Search for the cell housing the specified text and yield its [x, y] center coordinate. 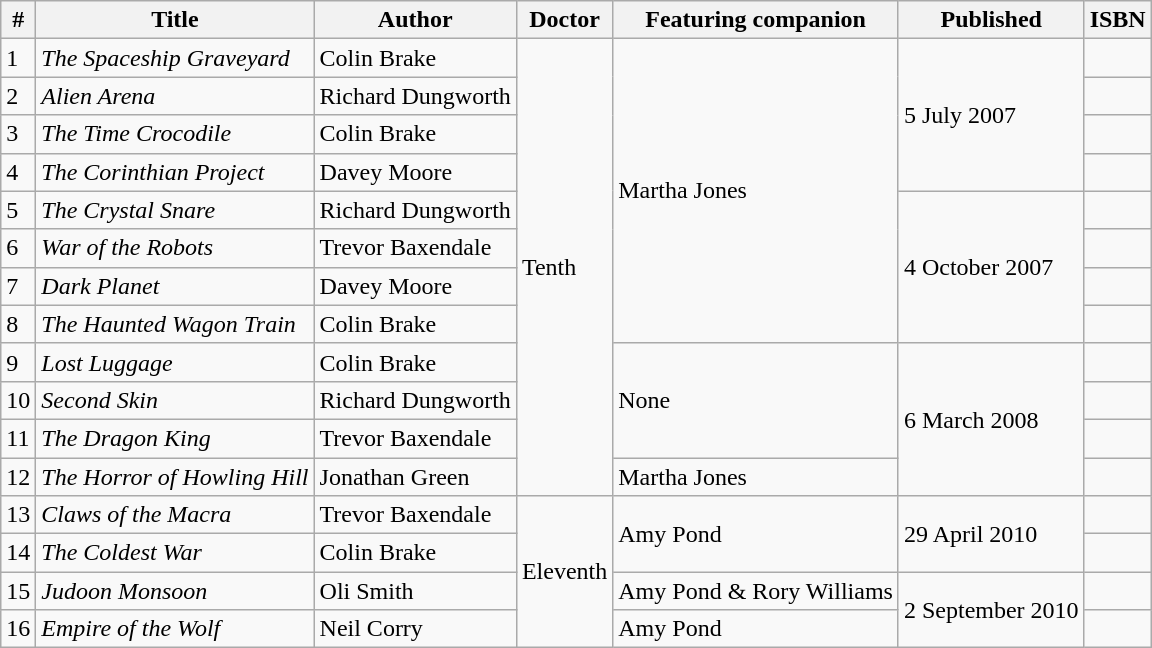
13 [18, 515]
Neil Corry [415, 629]
15 [18, 591]
6 [18, 248]
War of the Robots [175, 248]
Tenth [564, 268]
The Spaceship Graveyard [175, 58]
The Time Crocodile [175, 134]
5 [18, 210]
6 March 2008 [991, 419]
The Corinthian Project [175, 172]
Amy Pond & Rory Williams [756, 591]
Empire of the Wolf [175, 629]
29 April 2010 [991, 534]
Published [991, 20]
Eleventh [564, 572]
Oli Smith [415, 591]
8 [18, 324]
4 [18, 172]
Title [175, 20]
Author [415, 20]
The Coldest War [175, 553]
The Dragon King [175, 438]
2 [18, 96]
1 [18, 58]
Featuring companion [756, 20]
4 October 2007 [991, 267]
Lost Luggage [175, 362]
5 July 2007 [991, 115]
ISBN [1118, 20]
2 September 2010 [991, 610]
14 [18, 553]
7 [18, 286]
Second Skin [175, 400]
Claws of the Macra [175, 515]
12 [18, 477]
Alien Arena [175, 96]
The Crystal Snare [175, 210]
Doctor [564, 20]
Dark Planet [175, 286]
Judoon Monsoon [175, 591]
10 [18, 400]
None [756, 400]
The Haunted Wagon Train [175, 324]
16 [18, 629]
The Horror of Howling Hill [175, 477]
9 [18, 362]
# [18, 20]
Jonathan Green [415, 477]
11 [18, 438]
3 [18, 134]
